Return the (x, y) coordinate for the center point of the cell that contains the specified text.  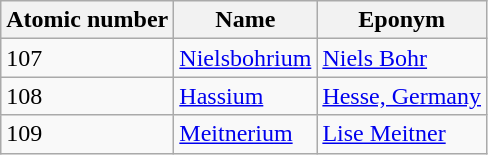
Atomic number (88, 20)
108 (88, 96)
Eponym (402, 20)
Nielsbohrium (246, 58)
Hesse, Germany (402, 96)
Name (246, 20)
Hassium (246, 96)
107 (88, 58)
109 (88, 134)
Niels Bohr (402, 58)
Lise Meitner (402, 134)
Meitnerium (246, 134)
